Search for the cell housing the specified text and yield its (X, Y) center coordinate. 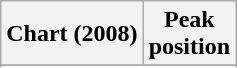
Chart (2008) (72, 34)
Peakposition (189, 34)
